Scan for the cell matching the given text and deliver its (X, Y) coordinate at center. 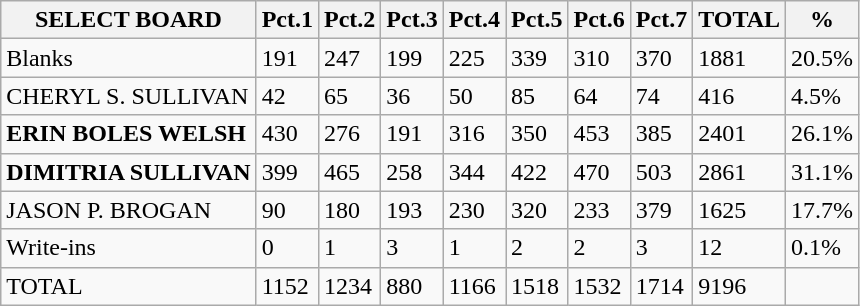
379 (661, 210)
399 (287, 172)
% (822, 20)
1881 (740, 58)
339 (537, 58)
422 (537, 172)
247 (349, 58)
416 (740, 96)
50 (474, 96)
1166 (474, 286)
233 (599, 210)
26.1% (822, 134)
350 (537, 134)
4.5% (822, 96)
453 (599, 134)
Pct.1 (287, 20)
385 (661, 134)
1234 (349, 286)
Pct.5 (537, 20)
199 (412, 58)
1714 (661, 286)
90 (287, 210)
20.5% (822, 58)
276 (349, 134)
430 (287, 134)
Write-ins (128, 248)
1518 (537, 286)
344 (474, 172)
36 (412, 96)
Pct.4 (474, 20)
503 (661, 172)
1532 (599, 286)
370 (661, 58)
0.1% (822, 248)
470 (599, 172)
0 (287, 248)
Pct.2 (349, 20)
225 (474, 58)
1152 (287, 286)
42 (287, 96)
310 (599, 58)
316 (474, 134)
465 (349, 172)
SELECT BOARD (128, 20)
Pct.3 (412, 20)
JASON P. BROGAN (128, 210)
85 (537, 96)
2861 (740, 172)
DIMITRIA SULLIVAN (128, 172)
CHERYL S. SULLIVAN (128, 96)
31.1% (822, 172)
193 (412, 210)
258 (412, 172)
74 (661, 96)
Pct.6 (599, 20)
2401 (740, 134)
Pct.7 (661, 20)
65 (349, 96)
880 (412, 286)
17.7% (822, 210)
9196 (740, 286)
Blanks (128, 58)
180 (349, 210)
12 (740, 248)
230 (474, 210)
320 (537, 210)
64 (599, 96)
ERIN BOLES WELSH (128, 134)
1625 (740, 210)
